Detect which cell encompasses the target text, then output its [X, Y] center coordinate. 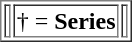
† = Series [66, 20]
